Return (x, y) of the center of cell containing provided text 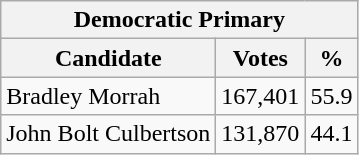
Bradley Morrah (108, 96)
John Bolt Culbertson (108, 134)
Votes (260, 58)
Democratic Primary (180, 20)
131,870 (260, 134)
167,401 (260, 96)
44.1 (332, 134)
55.9 (332, 96)
Candidate (108, 58)
% (332, 58)
